Detect which cell encompasses the target text, then output its (X, Y) center coordinate. 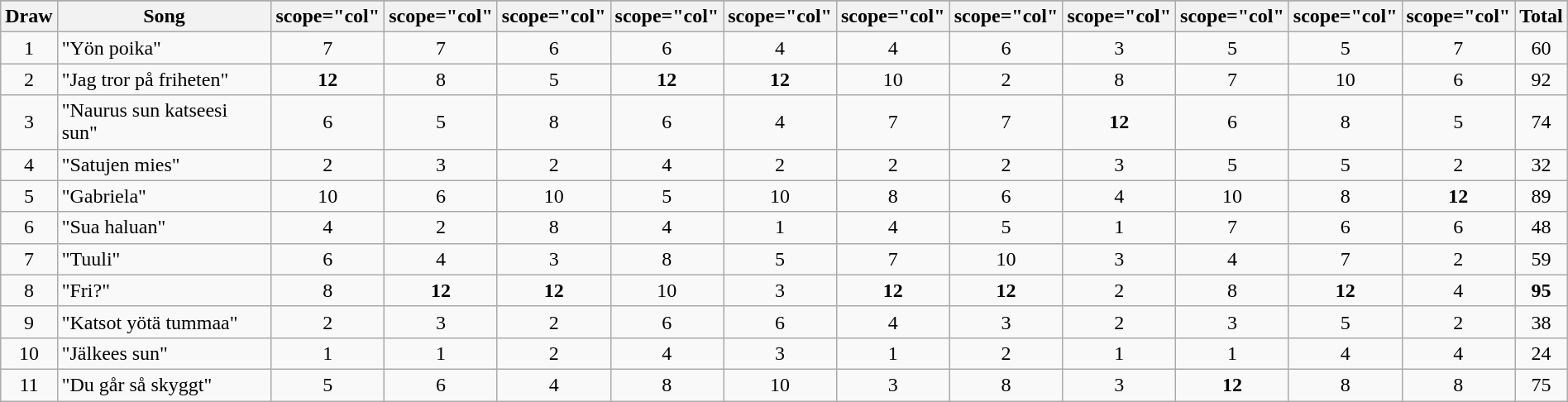
Total (1542, 17)
"Gabriela" (164, 196)
Song (164, 17)
"Katsot yötä tummaa" (164, 322)
75 (1542, 385)
"Yön poika" (164, 48)
"Sua haluan" (164, 227)
60 (1542, 48)
89 (1542, 196)
Draw (29, 17)
11 (29, 385)
92 (1542, 79)
"Satujen mies" (164, 165)
59 (1542, 259)
"Jag tror på friheten" (164, 79)
"Du går så skyggt" (164, 385)
"Naurus sun katseesi sun" (164, 122)
74 (1542, 122)
"Tuuli" (164, 259)
24 (1542, 353)
95 (1542, 290)
"Fri?" (164, 290)
9 (29, 322)
38 (1542, 322)
"Jälkees sun" (164, 353)
48 (1542, 227)
32 (1542, 165)
